Locate the cell with the specified text and output its [x, y] center coordinate. 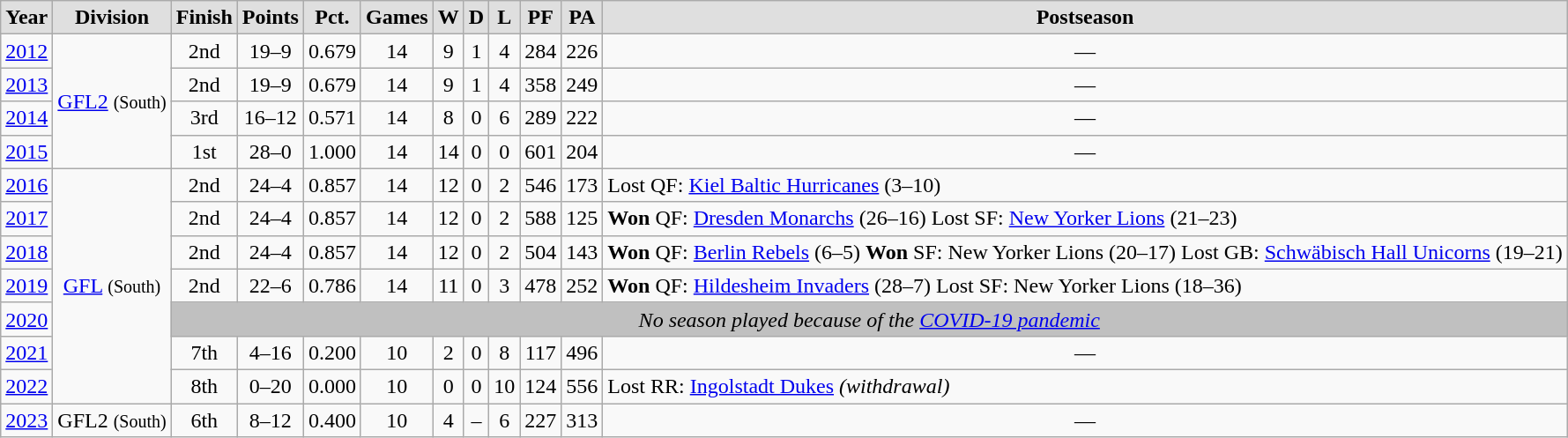
496 [582, 353]
– [476, 420]
125 [582, 219]
2018 [26, 252]
222 [582, 118]
227 [541, 420]
313 [582, 420]
Lost RR: Ingolstadt Dukes (withdrawal) [1085, 386]
601 [541, 152]
1.000 [331, 152]
284 [541, 51]
1st [204, 152]
Division [112, 18]
L [504, 18]
2015 [26, 152]
358 [541, 85]
0.200 [331, 353]
0.571 [331, 118]
546 [541, 185]
2013 [26, 85]
117 [541, 353]
8–12 [270, 420]
Points [270, 18]
478 [541, 286]
226 [582, 51]
204 [582, 152]
2017 [26, 219]
6th [204, 420]
143 [582, 252]
7th [204, 353]
Pct. [331, 18]
PF [541, 18]
8th [204, 386]
173 [582, 185]
2022 [26, 386]
Games [397, 18]
588 [541, 219]
0.786 [331, 286]
252 [582, 286]
2016 [26, 185]
2019 [26, 286]
Won QF: Dresden Monarchs (26–16) Lost SF: New Yorker Lions (21–23) [1085, 219]
3 [504, 286]
22–6 [270, 286]
0.400 [331, 420]
Postseason [1085, 18]
D [476, 18]
Finish [204, 18]
Won QF: Hildesheim Invaders (28–7) Lost SF: New Yorker Lions (18–36) [1085, 286]
2023 [26, 420]
11 [448, 286]
504 [541, 252]
289 [541, 118]
2014 [26, 118]
0.000 [331, 386]
556 [582, 386]
4–16 [270, 353]
Lost QF: Kiel Baltic Hurricanes (3–10) [1085, 185]
16–12 [270, 118]
Won QF: Berlin Rebels (6–5) Won SF: New Yorker Lions (20–17) Lost GB: Schwäbisch Hall Unicorns (19–21) [1085, 252]
Year [26, 18]
249 [582, 85]
3rd [204, 118]
GFL (South) [112, 286]
W [448, 18]
28–0 [270, 152]
124 [541, 386]
2020 [26, 319]
PA [582, 18]
2012 [26, 51]
0–20 [270, 386]
2021 [26, 353]
No season played because of the COVID-19 pandemic [869, 319]
